Detect which cell encompasses the target text, then output its [x, y] center coordinate. 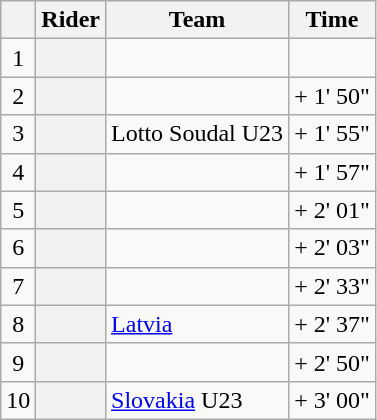
+ 2' 03" [332, 248]
+ 1' 50" [332, 96]
+ 3' 00" [332, 400]
3 [18, 134]
Latvia [198, 324]
Rider [71, 20]
+ 1' 55" [332, 134]
7 [18, 286]
9 [18, 362]
Team [198, 20]
8 [18, 324]
Time [332, 20]
2 [18, 96]
Lotto Soudal U23 [198, 134]
+ 2' 01" [332, 210]
5 [18, 210]
+ 1' 57" [332, 172]
+ 2' 33" [332, 286]
6 [18, 248]
1 [18, 58]
10 [18, 400]
4 [18, 172]
+ 2' 37" [332, 324]
+ 2' 50" [332, 362]
Slovakia U23 [198, 400]
